Determine the [X, Y] coordinate at the center of the cell enclosing the given text.  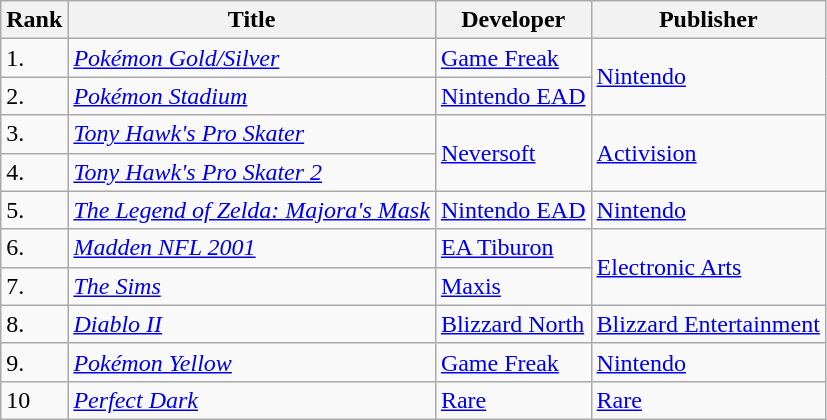
Pokémon Stadium [252, 96]
Diablo II [252, 324]
5. [34, 210]
Pokémon Yellow [252, 362]
9. [34, 362]
EA Tiburon [513, 248]
Maxis [513, 286]
Blizzard North [513, 324]
Blizzard Entertainment [708, 324]
Activision [708, 153]
Tony Hawk's Pro Skater [252, 134]
4. [34, 172]
The Legend of Zelda: Majora's Mask [252, 210]
1. [34, 58]
Title [252, 20]
Pokémon Gold/Silver [252, 58]
Neversoft [513, 153]
Rank [34, 20]
2. [34, 96]
3. [34, 134]
10 [34, 400]
The Sims [252, 286]
Tony Hawk's Pro Skater 2 [252, 172]
Publisher [708, 20]
8. [34, 324]
Developer [513, 20]
Madden NFL 2001 [252, 248]
7. [34, 286]
Electronic Arts [708, 267]
Perfect Dark [252, 400]
6. [34, 248]
